Pinpoint the cell where the given text exists, returning its [X, Y] midpoint coordinate. 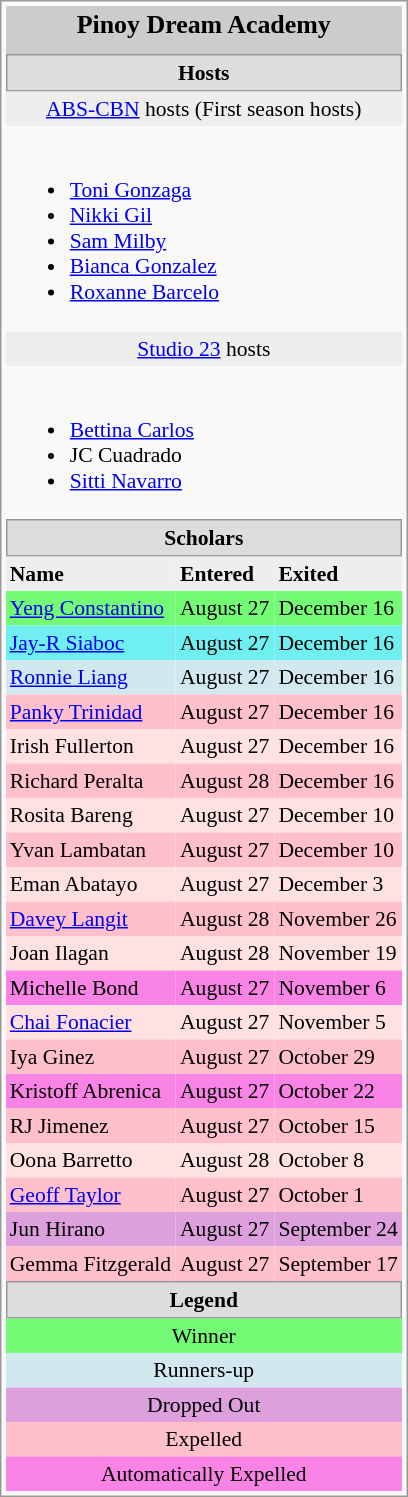
Oona Barretto [90, 1161]
Expelled [204, 1440]
Automatically Expelled [204, 1474]
Iya Ginez [90, 1057]
September 24 [338, 1230]
November 26 [338, 919]
October 15 [338, 1126]
Yvan Lambatan [90, 850]
Ronnie Liang [90, 678]
Kristoff Abrenica [90, 1092]
Yeng Constantino [90, 609]
October 1 [338, 1195]
Entered [225, 574]
Bettina CarlosJC CuadradoSitti Navarro [204, 442]
Scholars [204, 539]
November 6 [338, 988]
November 19 [338, 954]
Exited [338, 574]
Hosts [204, 73]
September 17 [338, 1264]
Panky Trinidad [90, 712]
Jay-R Siaboc [90, 643]
Irish Fullerton [90, 747]
Chai Fonacier [90, 1023]
December 3 [338, 885]
November 5 [338, 1023]
ABS-CBN hosts (First season hosts) [204, 108]
Toni GonzagaNikki GilSam MilbyBianca GonzalezRoxanne Barcelo [204, 228]
Rosita Bareng [90, 816]
Jun Hirano [90, 1230]
Legend [204, 1301]
Runners-up [204, 1371]
October 29 [338, 1057]
Richard Peralta [90, 781]
October 22 [338, 1092]
Pinoy Dream Academy [204, 26]
Name [90, 574]
Dropped Out [204, 1405]
Michelle Bond [90, 988]
Studio 23 hosts [204, 348]
Joan Ilagan [90, 954]
Geoff Taylor [90, 1195]
Gemma Fitzgerald [90, 1264]
Eman Abatayo [90, 885]
Davey Langit [90, 919]
Winner [204, 1336]
RJ Jimenez [90, 1126]
October 8 [338, 1161]
